Locate the cell with the specified text and output its [x, y] center coordinate. 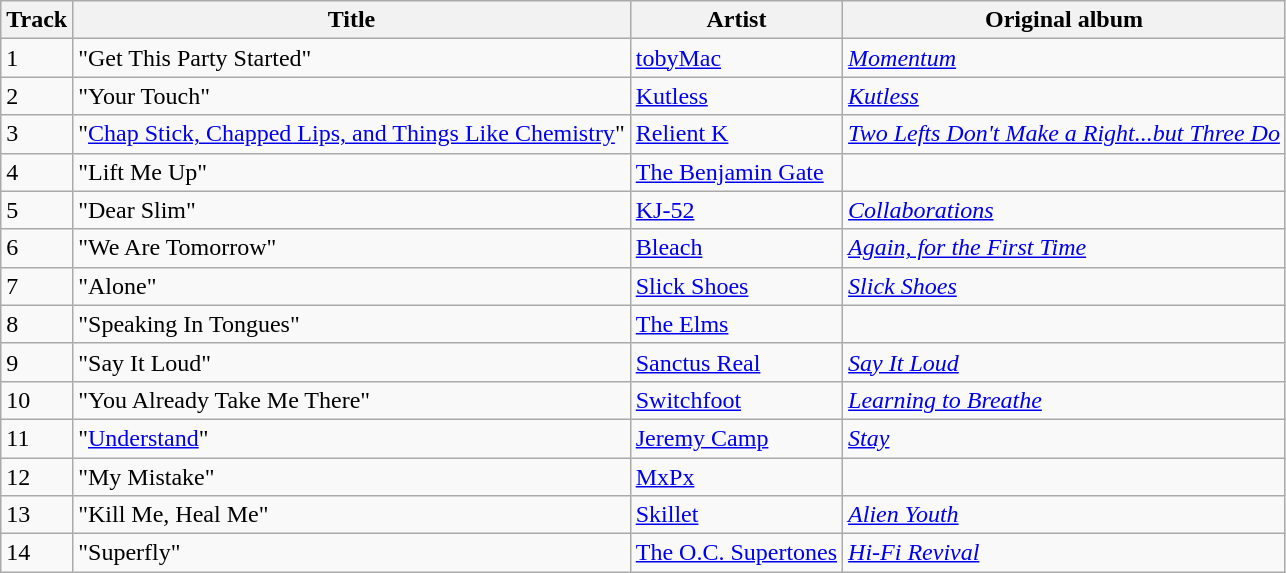
"Say It Loud" [352, 362]
Two Lefts Don't Make a Right...but Three Do [1064, 134]
"Alone" [352, 286]
Skillet [736, 515]
Hi-Fi Revival [1064, 553]
Original album [1064, 20]
The Elms [736, 324]
The O.C. Supertones [736, 553]
Artist [736, 20]
2 [37, 96]
Again, for the First Time [1064, 248]
3 [37, 134]
9 [37, 362]
1 [37, 58]
"Dear Slim" [352, 210]
Track [37, 20]
Sanctus Real [736, 362]
Bleach [736, 248]
10 [37, 400]
"Chap Stick, Chapped Lips, and Things Like Chemistry" [352, 134]
Say It Loud [1064, 362]
"My Mistake" [352, 477]
13 [37, 515]
Relient K [736, 134]
8 [37, 324]
12 [37, 477]
"Lift Me Up" [352, 172]
The Benjamin Gate [736, 172]
Momentum [1064, 58]
"We Are Tomorrow" [352, 248]
"Get This Party Started" [352, 58]
"Speaking In Tongues" [352, 324]
Switchfoot [736, 400]
Title [352, 20]
"You Already Take Me There" [352, 400]
"Your Touch" [352, 96]
Stay [1064, 438]
5 [37, 210]
Jeremy Camp [736, 438]
11 [37, 438]
MxPx [736, 477]
"Superfly" [352, 553]
6 [37, 248]
"Understand" [352, 438]
tobyMac [736, 58]
Collaborations [1064, 210]
4 [37, 172]
"Kill Me, Heal Me" [352, 515]
Learning to Breathe [1064, 400]
14 [37, 553]
KJ-52 [736, 210]
Alien Youth [1064, 515]
7 [37, 286]
